From the cell containing the given text, extract its center point as [X, Y] coordinate. 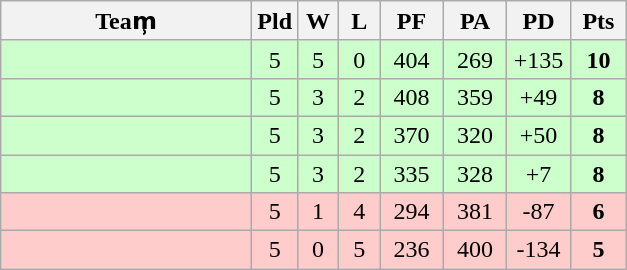
370 [412, 135]
PD [539, 21]
+135 [539, 59]
236 [412, 250]
-134 [539, 250]
381 [475, 212]
328 [475, 173]
4 [360, 212]
320 [475, 135]
+49 [539, 97]
+7 [539, 173]
Team̹̹ [126, 21]
408 [412, 97]
PA [475, 21]
PF [412, 21]
335 [412, 173]
404 [412, 59]
Pts [598, 21]
Pld [275, 21]
269 [475, 59]
400 [475, 250]
+50 [539, 135]
-87 [539, 212]
L [360, 21]
W [318, 21]
1 [318, 212]
10 [598, 59]
294 [412, 212]
359 [475, 97]
6 [598, 212]
